For the text-containing cell, return its midpoint in [X, Y] coordinate format. 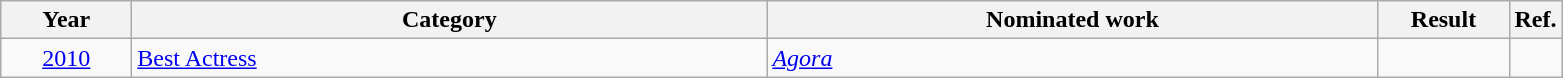
Nominated work [1072, 20]
Ref. [1536, 20]
Year [66, 20]
Agora [1072, 58]
Best Actress [450, 58]
Result [1444, 20]
Category [450, 20]
2010 [66, 58]
